Return (x, y) of the center of cell containing provided text 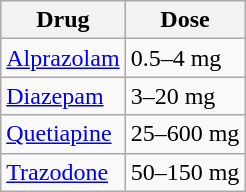
50–150 mg (185, 172)
Trazodone (63, 172)
0.5–4 mg (185, 58)
Diazepam (63, 96)
25–600 mg (185, 134)
3–20 mg (185, 96)
Quetiapine (63, 134)
Drug (63, 20)
Alprazolam (63, 58)
Dose (185, 20)
